For the text-containing cell, return its midpoint in (X, Y) coordinate format. 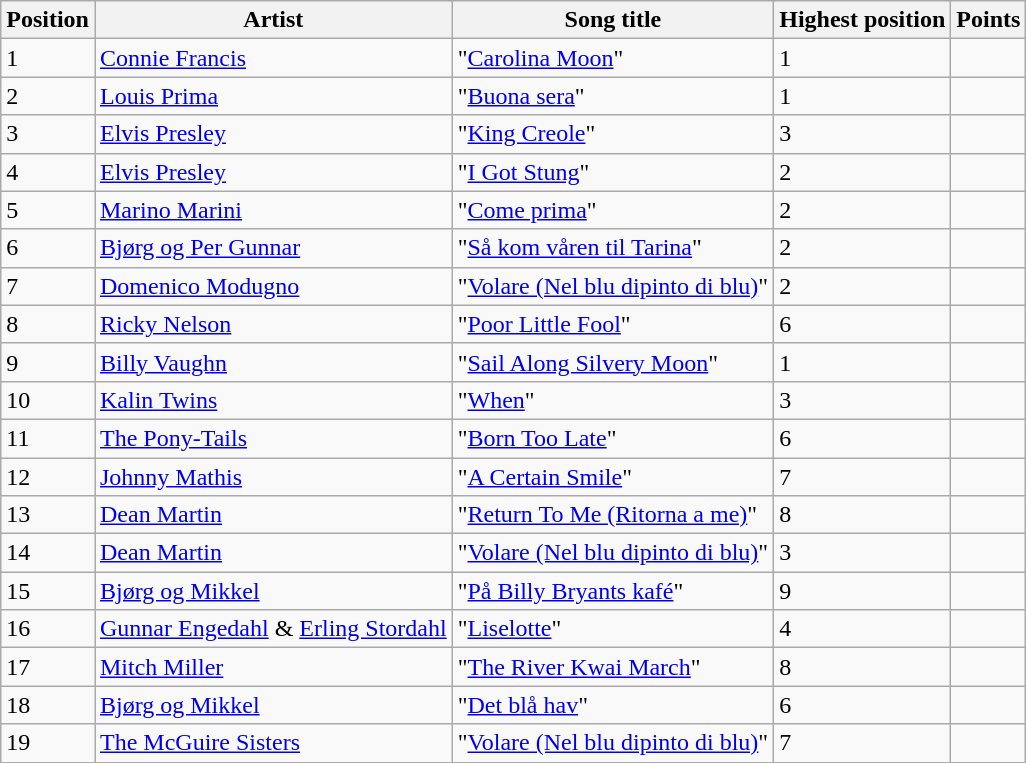
10 (48, 400)
16 (48, 629)
Marino Marini (273, 210)
12 (48, 477)
"Born Too Late" (613, 438)
Points (988, 20)
"Liselotte" (613, 629)
"Poor Little Fool" (613, 324)
18 (48, 705)
11 (48, 438)
"King Creole" (613, 134)
Domenico Modugno (273, 286)
Connie Francis (273, 58)
5 (48, 210)
Highest position (862, 20)
19 (48, 743)
"Buona sera" (613, 96)
"I Got Stung" (613, 172)
Louis Prima (273, 96)
The Pony-Tails (273, 438)
Position (48, 20)
"A Certain Smile" (613, 477)
Kalin Twins (273, 400)
The McGuire Sisters (273, 743)
"Sail Along Silvery Moon" (613, 362)
"Så kom våren til Tarina" (613, 248)
Billy Vaughn (273, 362)
13 (48, 515)
Johnny Mathis (273, 477)
"Return To Me (Ritorna a me)" (613, 515)
14 (48, 553)
Bjørg og Per Gunnar (273, 248)
"Det blå hav" (613, 705)
Gunnar Engedahl & Erling Stordahl (273, 629)
"Come prima" (613, 210)
"På Billy Bryants kafé" (613, 591)
"Carolina Moon" (613, 58)
"When" (613, 400)
15 (48, 591)
"The River Kwai March" (613, 667)
Artist (273, 20)
17 (48, 667)
Ricky Nelson (273, 324)
Song title (613, 20)
Mitch Miller (273, 667)
